Extract the (X, Y) coordinate from the center of the cell holding the provided text.  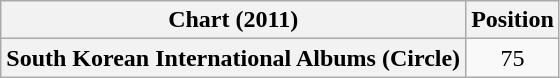
South Korean International Albums (Circle) (234, 58)
Position (513, 20)
Chart (2011) (234, 20)
75 (513, 58)
